Determine the (x, y) coordinate at the center of the cell enclosing the given text.  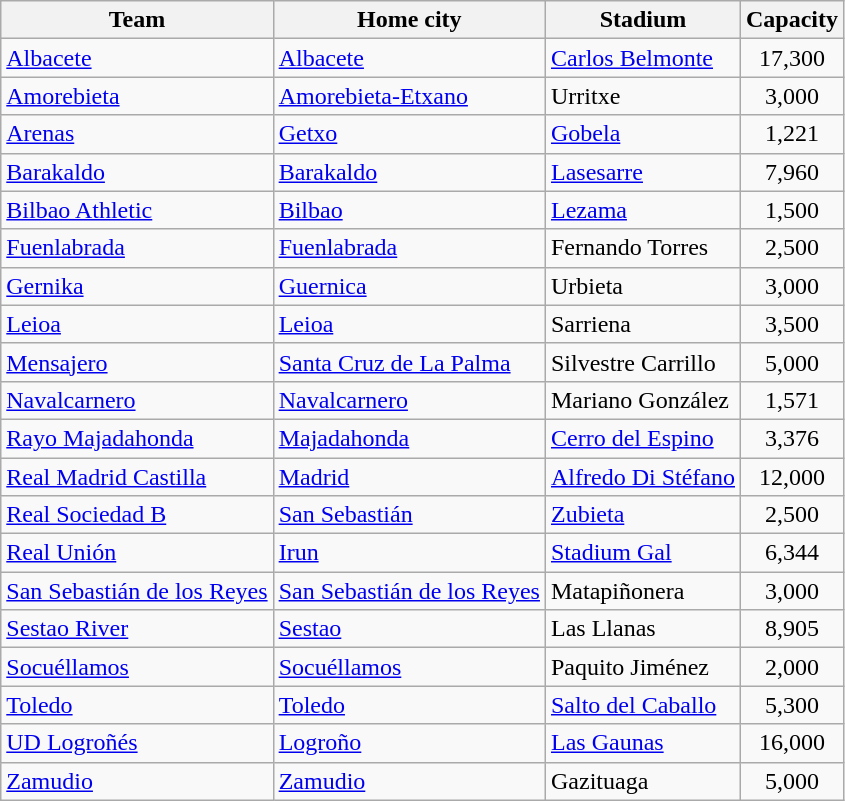
12,000 (792, 477)
Urritxe (642, 96)
Zubieta (642, 515)
3,500 (792, 324)
San Sebastián (409, 515)
Gernika (137, 286)
Mariano González (642, 400)
17,300 (792, 58)
Madrid (409, 477)
Amorebieta-Etxano (409, 96)
2,000 (792, 667)
7,960 (792, 172)
Las Gaunas (642, 743)
Stadium (642, 20)
Logroño (409, 743)
Sarriena (642, 324)
Carlos Belmonte (642, 58)
Real Unión (137, 553)
Sestao (409, 629)
Home city (409, 20)
Guernica (409, 286)
Stadium Gal (642, 553)
Team (137, 20)
UD Logroñés (137, 743)
Urbieta (642, 286)
Cerro del Espino (642, 438)
Majadahonda (409, 438)
1,221 (792, 134)
Arenas (137, 134)
Gazituaga (642, 781)
6,344 (792, 553)
8,905 (792, 629)
16,000 (792, 743)
Irun (409, 553)
Gobela (642, 134)
3,376 (792, 438)
Paquito Jiménez (642, 667)
Bilbao (409, 210)
Lasesarre (642, 172)
5,300 (792, 705)
Silvestre Carrillo (642, 362)
Alfredo Di Stéfano (642, 477)
Capacity (792, 20)
Real Sociedad B (137, 515)
Getxo (409, 134)
Amorebieta (137, 96)
Santa Cruz de La Palma (409, 362)
Real Madrid Castilla (137, 477)
Salto del Caballo (642, 705)
Bilbao Athletic (137, 210)
Lezama (642, 210)
1,500 (792, 210)
Rayo Majadahonda (137, 438)
Matapiñonera (642, 591)
Mensajero (137, 362)
Sestao River (137, 629)
Las Llanas (642, 629)
1,571 (792, 400)
Fernando Torres (642, 248)
